Detect which cell encompasses the target text, then output its (x, y) center coordinate. 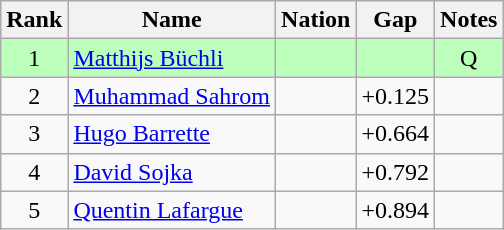
+0.664 (396, 134)
Notes (469, 20)
1 (34, 58)
+0.125 (396, 96)
Gap (396, 20)
Matthijs Büchli (172, 58)
Hugo Barrette (172, 134)
2 (34, 96)
4 (34, 172)
+0.894 (396, 210)
Nation (316, 20)
5 (34, 210)
3 (34, 134)
Rank (34, 20)
David Sojka (172, 172)
+0.792 (396, 172)
Quentin Lafargue (172, 210)
Muhammad Sahrom (172, 96)
Q (469, 58)
Name (172, 20)
